For the text-containing cell, return its midpoint in [x, y] coordinate format. 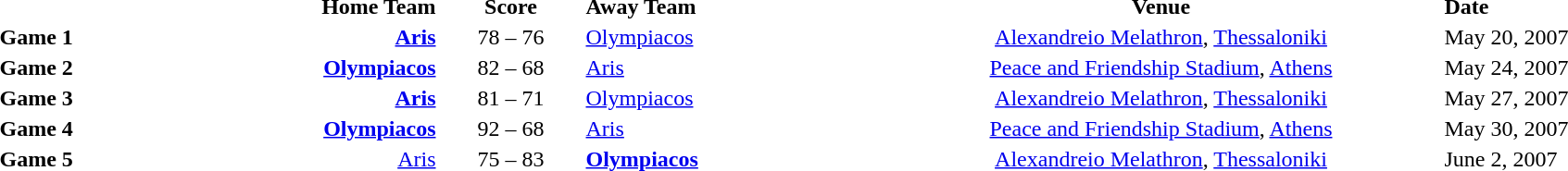
81 – 71 [511, 98]
78 – 76 [511, 37]
82 – 68 [511, 67]
92 – 68 [511, 128]
